Output the [x, y] coordinate of the center of the cell containing the given text.  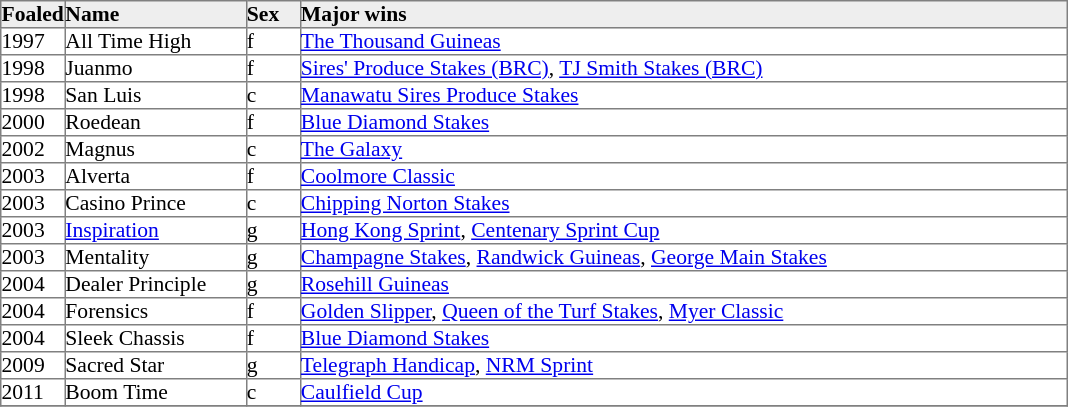
Sacred Star [156, 366]
Boom Time [156, 392]
Roedean [156, 122]
Foaled [33, 14]
1997 [33, 42]
Inspiration [156, 230]
2000 [33, 122]
2009 [33, 366]
2002 [33, 150]
San Luis [156, 96]
Golden Slipper, Queen of the Turf Stakes, Myer Classic [683, 312]
All Time High [156, 42]
2011 [33, 392]
Dealer Principle [156, 284]
Juanmo [156, 68]
The Thousand Guineas [683, 42]
Coolmore Classic [683, 176]
Casino Prince [156, 204]
Rosehill Guineas [683, 284]
Manawatu Sires Produce Stakes [683, 96]
Hong Kong Sprint, Centenary Sprint Cup [683, 230]
Magnus [156, 150]
Sex [273, 14]
Telegraph Handicap, NRM Sprint [683, 366]
Chipping Norton Stakes [683, 204]
Caulfield Cup [683, 392]
Mentality [156, 258]
Champagne Stakes, Randwick Guineas, George Main Stakes [683, 258]
The Galaxy [683, 150]
Major wins [683, 14]
Alverta [156, 176]
Sires' Produce Stakes (BRC), TJ Smith Stakes (BRC) [683, 68]
Forensics [156, 312]
Name [156, 14]
Sleek Chassis [156, 338]
